Find where the given text appears and provide that cell's center as [X, Y] coordinate. 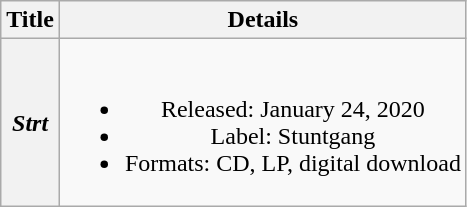
Title [30, 20]
Strt [30, 122]
Details [262, 20]
Released: January 24, 2020Label: StuntgangFormats: CD, LP, digital download [262, 122]
